Return the [X, Y] coordinate for the center point of the cell that contains the specified text.  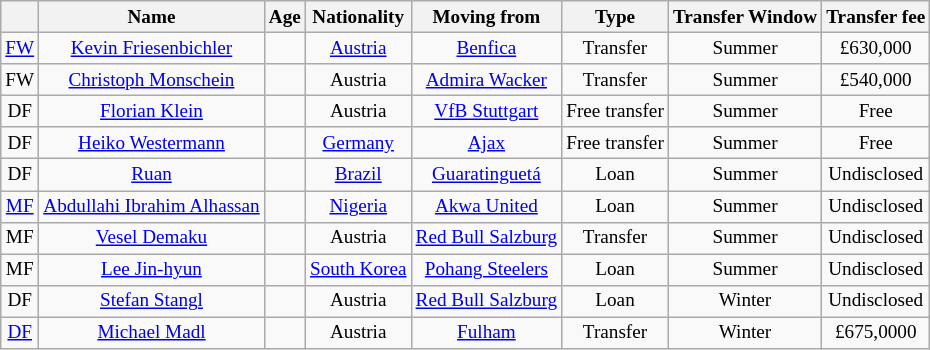
Germany [358, 143]
£630,000 [876, 48]
Nigeria [358, 206]
Transfer fee [876, 17]
Name [152, 17]
Abdullahi Ibrahim Alhassan [152, 206]
Akwa United [486, 206]
Vesel Demaku [152, 238]
Age [284, 17]
Fulham [486, 333]
Nationality [358, 17]
Type [616, 17]
South Korea [358, 270]
Stefan Stangl [152, 301]
Brazil [358, 175]
Lee Jin-hyun [152, 270]
Moving from [486, 17]
Christoph Monschein [152, 80]
Heiko Westermann [152, 143]
Florian Klein [152, 111]
£540,000 [876, 80]
Benfica [486, 48]
Admira Wacker [486, 80]
VfB Stuttgart [486, 111]
Kevin Friesenbichler [152, 48]
£675,0000 [876, 333]
Michael Madl [152, 333]
Pohang Steelers [486, 270]
Transfer Window [744, 17]
Ruan [152, 175]
Guaratinguetá [486, 175]
Ajax [486, 143]
